Detect which cell encompasses the target text, then output its (x, y) center coordinate. 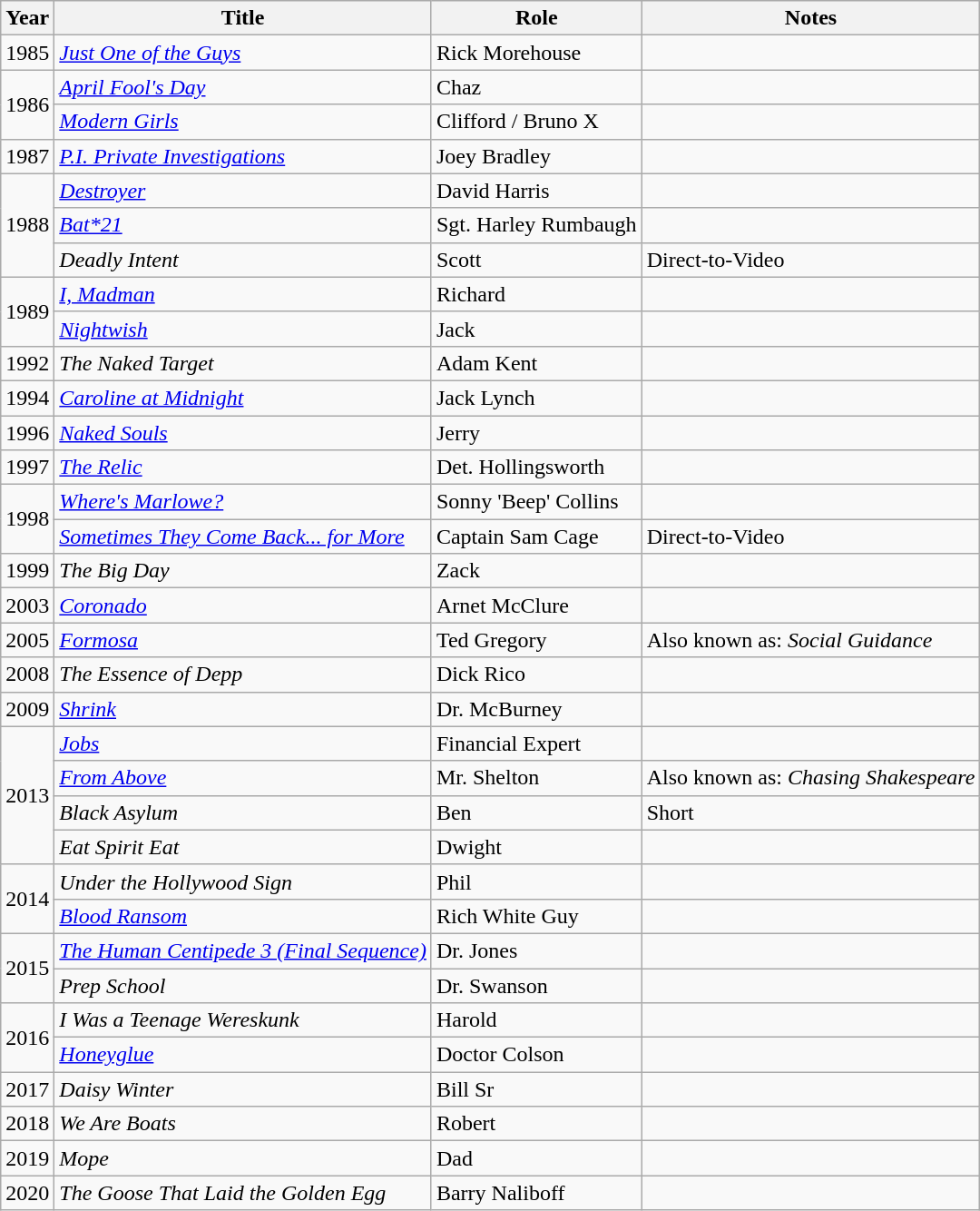
I, Madman (243, 294)
Bat*21 (243, 225)
The Essence of Depp (243, 674)
Also known as: Social Guidance (811, 640)
Ben (536, 812)
Also known as: Chasing Shakespeare (811, 778)
2019 (27, 1158)
1996 (27, 433)
Joey Bradley (536, 156)
Short (811, 812)
Dr. Jones (536, 950)
Deadly Intent (243, 260)
Dad (536, 1158)
Sometimes They Come Back... for More (243, 537)
Jobs (243, 743)
The Relic (243, 468)
Naked Souls (243, 433)
2005 (27, 640)
I Was a Teenage Wereskunk (243, 1020)
The Naked Target (243, 363)
David Harris (536, 191)
2009 (27, 709)
1994 (27, 398)
Where's Marlowe? (243, 502)
Sgt. Harley Rumbaugh (536, 225)
Dick Rico (536, 674)
Just One of the Guys (243, 53)
Title (243, 18)
Det. Hollingsworth (536, 468)
Jack (536, 329)
Rick Morehouse (536, 53)
The Big Day (243, 571)
Nightwish (243, 329)
Bill Sr (536, 1089)
Richard (536, 294)
Barry Naliboff (536, 1193)
2017 (27, 1089)
1997 (27, 468)
Modern Girls (243, 122)
Dwight (536, 847)
Harold (536, 1020)
Shrink (243, 709)
From Above (243, 778)
Robert (536, 1124)
2020 (27, 1193)
Doctor Colson (536, 1055)
Daisy Winter (243, 1089)
Ted Gregory (536, 640)
April Fool's Day (243, 87)
The Goose That Laid the Golden Egg (243, 1193)
Rich White Guy (536, 916)
1989 (27, 311)
Adam Kent (536, 363)
Sonny 'Beep' Collins (536, 502)
2003 (27, 605)
Destroyer (243, 191)
1985 (27, 53)
Dr. McBurney (536, 709)
Eat Spirit Eat (243, 847)
Honeyglue (243, 1055)
The Human Centipede 3 (Final Sequence) (243, 950)
Formosa (243, 640)
1998 (27, 519)
Arnet McClure (536, 605)
Phil (536, 881)
Clifford / Bruno X (536, 122)
Zack (536, 571)
Mr. Shelton (536, 778)
Coronado (243, 605)
2014 (27, 899)
Year (27, 18)
Captain Sam Cage (536, 537)
Under the Hollywood Sign (243, 881)
Jack Lynch (536, 398)
Jerry (536, 433)
Chaz (536, 87)
1999 (27, 571)
Blood Ransom (243, 916)
We Are Boats (243, 1124)
Caroline at Midnight (243, 398)
P.I. Private Investigations (243, 156)
Role (536, 18)
Black Asylum (243, 812)
1987 (27, 156)
2013 (27, 795)
Notes (811, 18)
Financial Expert (536, 743)
Scott (536, 260)
1986 (27, 104)
2008 (27, 674)
Mope (243, 1158)
Prep School (243, 985)
2018 (27, 1124)
2015 (27, 968)
Dr. Swanson (536, 985)
1992 (27, 363)
2016 (27, 1038)
1988 (27, 225)
